Pinpoint the cell where the given text exists, returning its (X, Y) midpoint coordinate. 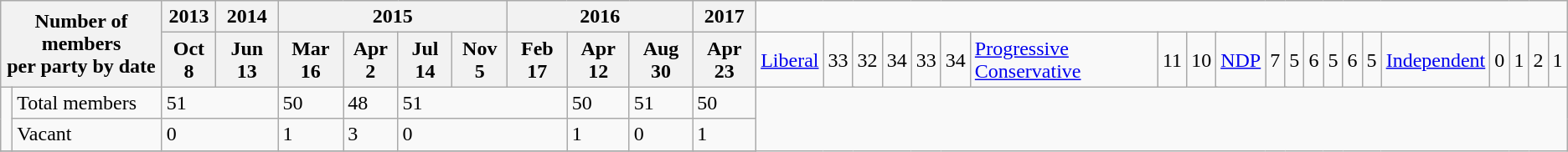
2013 (188, 17)
Mar 16 (311, 60)
2014 (247, 17)
Nov 5 (480, 60)
7 (1275, 60)
Apr 2 (370, 60)
Aug 30 (661, 60)
Independent (1436, 60)
48 (370, 103)
Vacant (87, 134)
2016 (600, 17)
Progressive Conservative (1064, 60)
3 (370, 134)
Number of membersper party by date (81, 43)
2017 (725, 17)
2 (1538, 60)
Liberal (790, 60)
Apr 23 (725, 60)
Jun 13 (247, 60)
Apr 12 (598, 60)
10 (1201, 60)
11 (1172, 60)
Total members (87, 103)
Feb 17 (538, 60)
Oct 8 (188, 60)
2015 (393, 17)
Jul 14 (426, 60)
NDP (1241, 60)
32 (868, 60)
